Determine the [x, y] coordinate at the center of the cell enclosing the given text.  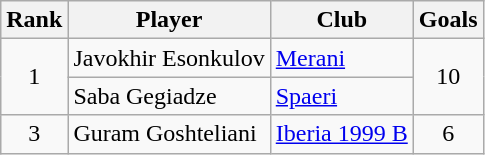
Merani [342, 58]
Player [169, 20]
6 [448, 134]
1 [34, 77]
3 [34, 134]
Spaeri [342, 96]
10 [448, 77]
Saba Gegiadze [169, 96]
Guram Goshteliani [169, 134]
Club [342, 20]
Goals [448, 20]
Rank [34, 20]
Iberia 1999 B [342, 134]
Javokhir Esonkulov [169, 58]
